Locate the cell with the specified text and output its [X, Y] center coordinate. 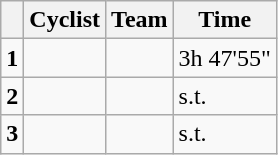
Cyclist [65, 20]
Time [224, 20]
Team [140, 20]
1 [12, 58]
3 [12, 134]
3h 47'55" [224, 58]
2 [12, 96]
